Search for the cell housing the specified text and yield its [x, y] center coordinate. 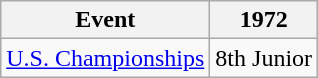
8th Junior [264, 58]
Event [106, 20]
1972 [264, 20]
U.S. Championships [106, 58]
